Return the [X, Y] coordinate for the center point of the cell that contains the specified text.  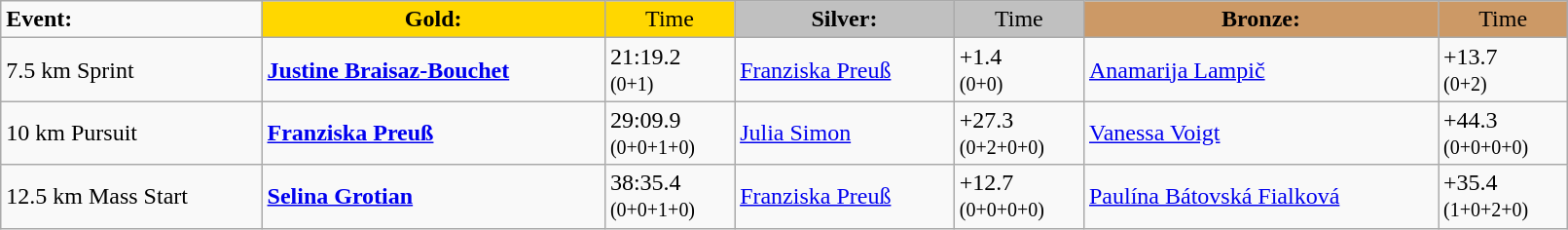
Anamarija Lampič [1260, 70]
Event: [131, 19]
+13.7(0+2) [1503, 70]
Paulína Bátovská Fialková [1260, 197]
Gold: [433, 19]
+1.4(0+0) [1018, 70]
+44.3(0+0+0+0) [1503, 133]
10 km Pursuit [131, 133]
Justine Braisaz-Bouchet [433, 70]
38:35.4(0+0+1+0) [670, 197]
29:09.9(0+0+1+0) [670, 133]
+27.3(0+2+0+0) [1018, 133]
21:19.2(0+1) [670, 70]
Silver: [845, 19]
Selina Grotian [433, 197]
Bronze: [1260, 19]
Vanessa Voigt [1260, 133]
Julia Simon [845, 133]
7.5 km Sprint [131, 70]
+35.4(1+0+2+0) [1503, 197]
12.5 km Mass Start [131, 197]
+12.7(0+0+0+0) [1018, 197]
